Extract the [x, y] coordinate from the center of the cell holding the provided text.  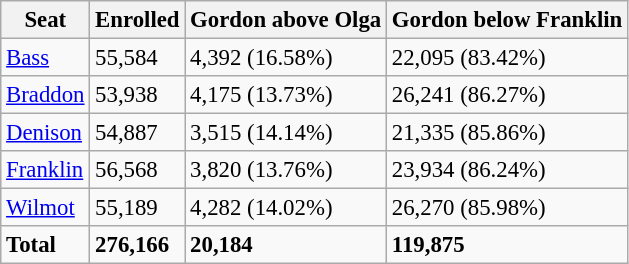
Gordon below Franklin [508, 20]
55,584 [138, 58]
276,166 [138, 245]
26,270 (85.98%) [508, 208]
Franklin [46, 170]
21,335 (85.86%) [508, 133]
Braddon [46, 95]
3,820 (13.76%) [286, 170]
4,282 (14.02%) [286, 208]
26,241 (86.27%) [508, 95]
20,184 [286, 245]
Seat [46, 20]
22,095 (83.42%) [508, 58]
54,887 [138, 133]
23,934 (86.24%) [508, 170]
55,189 [138, 208]
4,175 (13.73%) [286, 95]
Gordon above Olga [286, 20]
Total [46, 245]
4,392 (16.58%) [286, 58]
Bass [46, 58]
Denison [46, 133]
53,938 [138, 95]
3,515 (14.14%) [286, 133]
119,875 [508, 245]
Enrolled [138, 20]
56,568 [138, 170]
Wilmot [46, 208]
